Extract the [x, y] coordinate from the center of the cell holding the provided text.  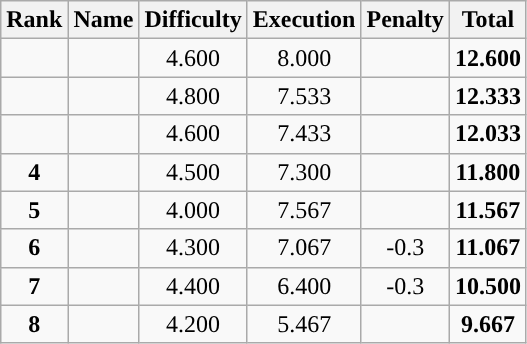
4.000 [193, 210]
Difficulty [193, 20]
4.400 [193, 286]
Rank [34, 20]
7.433 [304, 134]
11.800 [488, 172]
8 [34, 324]
Name [104, 20]
4.200 [193, 324]
12.033 [488, 134]
9.667 [488, 324]
11.067 [488, 248]
12.600 [488, 58]
4.800 [193, 96]
8.000 [304, 58]
4.300 [193, 248]
11.567 [488, 210]
6.400 [304, 286]
4 [34, 172]
10.500 [488, 286]
Penalty [405, 20]
5 [34, 210]
7.300 [304, 172]
7.567 [304, 210]
7 [34, 286]
12.333 [488, 96]
5.467 [304, 324]
7.533 [304, 96]
7.067 [304, 248]
4.500 [193, 172]
6 [34, 248]
Execution [304, 20]
Total [488, 20]
